Extract the [x, y] coordinate from the center of the cell holding the provided text.  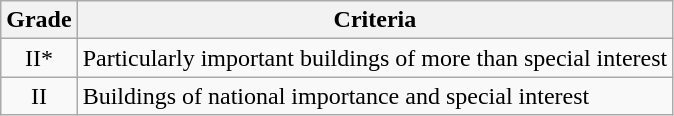
Buildings of national importance and special interest [375, 96]
Criteria [375, 20]
II [39, 96]
Particularly important buildings of more than special interest [375, 58]
Grade [39, 20]
II* [39, 58]
